Output the (x, y) coordinate of the center of the cell containing the given text.  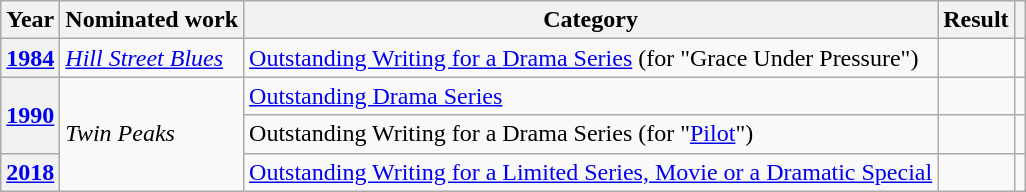
Hill Street Blues (152, 58)
1984 (30, 58)
Outstanding Writing for a Drama Series (for "Pilot") (591, 134)
Outstanding Writing for a Limited Series, Movie or a Dramatic Special (591, 172)
Twin Peaks (152, 134)
Year (30, 20)
Outstanding Drama Series (591, 96)
Nominated work (152, 20)
Result (976, 20)
2018 (30, 172)
Outstanding Writing for a Drama Series (for "Grace Under Pressure") (591, 58)
Category (591, 20)
1990 (30, 115)
